Provide the [X, Y] coordinate of the cell's center where the given text is located.  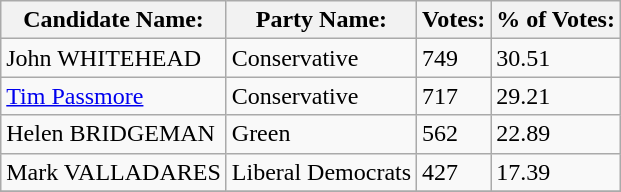
% of Votes: [556, 20]
749 [454, 58]
17.39 [556, 172]
562 [454, 134]
Tim Passmore [114, 96]
22.89 [556, 134]
29.21 [556, 96]
Votes: [454, 20]
427 [454, 172]
John WHITEHEAD [114, 58]
Candidate Name: [114, 20]
717 [454, 96]
30.51 [556, 58]
Mark VALLADARES [114, 172]
Liberal Democrats [321, 172]
Green [321, 134]
Party Name: [321, 20]
Helen BRIDGEMAN [114, 134]
